Pinpoint the cell where the given text exists, returning its [X, Y] midpoint coordinate. 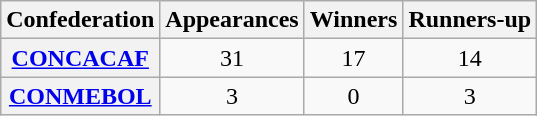
0 [354, 96]
CONCACAF [80, 58]
CONMEBOL [80, 96]
14 [470, 58]
Runners-up [470, 20]
Appearances [232, 20]
31 [232, 58]
17 [354, 58]
Winners [354, 20]
Confederation [80, 20]
